Find where the given text appears and provide that cell's center as [x, y] coordinate. 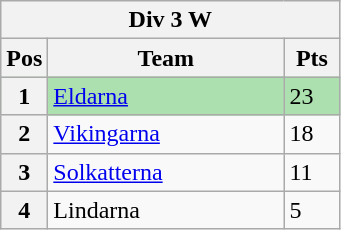
Div 3 W [170, 20]
Pos [24, 58]
Solkatterna [166, 172]
3 [24, 172]
Lindarna [166, 210]
Vikingarna [166, 134]
11 [312, 172]
Eldarna [166, 96]
23 [312, 96]
Team [166, 58]
2 [24, 134]
5 [312, 210]
18 [312, 134]
1 [24, 96]
Pts [312, 58]
4 [24, 210]
